Return (x, y) of the center of cell containing provided text 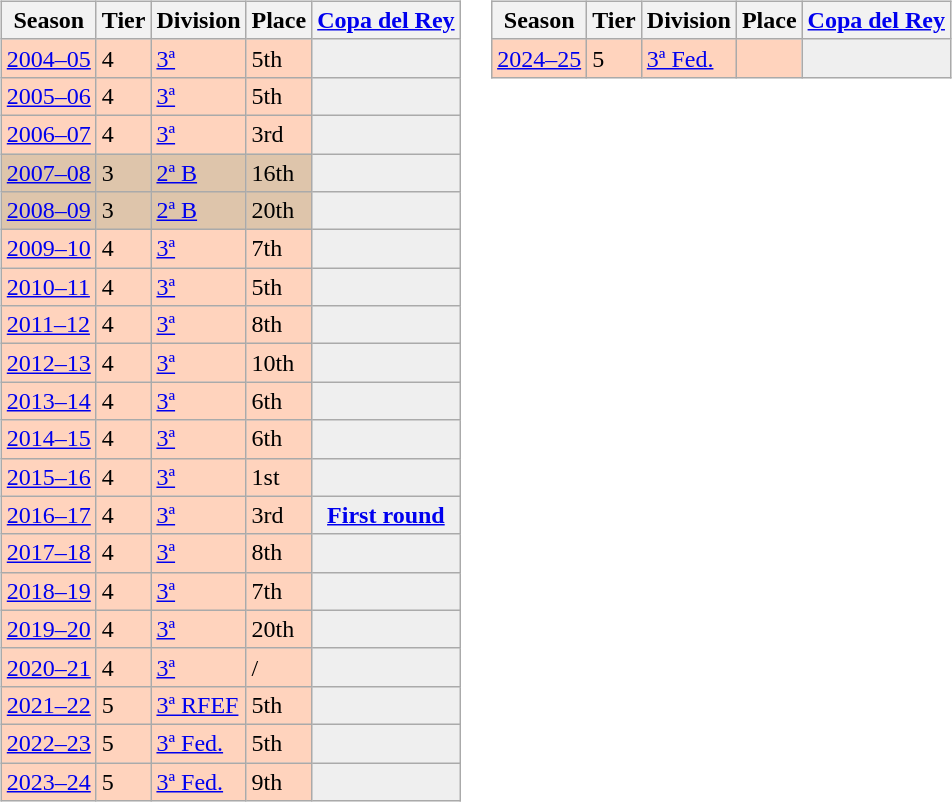
2020–21 (48, 667)
2004–05 (48, 58)
2007–08 (48, 173)
2024–25 (540, 58)
16th (279, 173)
2005–06 (48, 96)
/ (279, 667)
9th (279, 781)
2019–20 (48, 629)
2017–18 (48, 553)
First round (386, 515)
2021–22 (48, 705)
10th (279, 363)
1st (279, 477)
2012–13 (48, 363)
2008–09 (48, 211)
2013–14 (48, 401)
2011–12 (48, 325)
2009–10 (48, 249)
2014–15 (48, 439)
2023–24 (48, 781)
2015–16 (48, 477)
2022–23 (48, 743)
2010–11 (48, 287)
3ª RFEF (198, 705)
2006–07 (48, 134)
2018–19 (48, 591)
2016–17 (48, 515)
